Locate the cell with the specified text and output its [x, y] center coordinate. 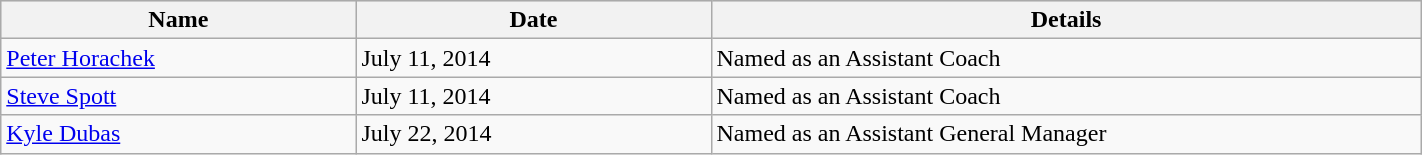
Peter Horachek [178, 58]
Named as an Assistant General Manager [1066, 134]
July 22, 2014 [534, 134]
Name [178, 20]
Details [1066, 20]
Steve Spott [178, 96]
Date [534, 20]
Kyle Dubas [178, 134]
